Scan for the cell matching the given text and deliver its (X, Y) coordinate at center. 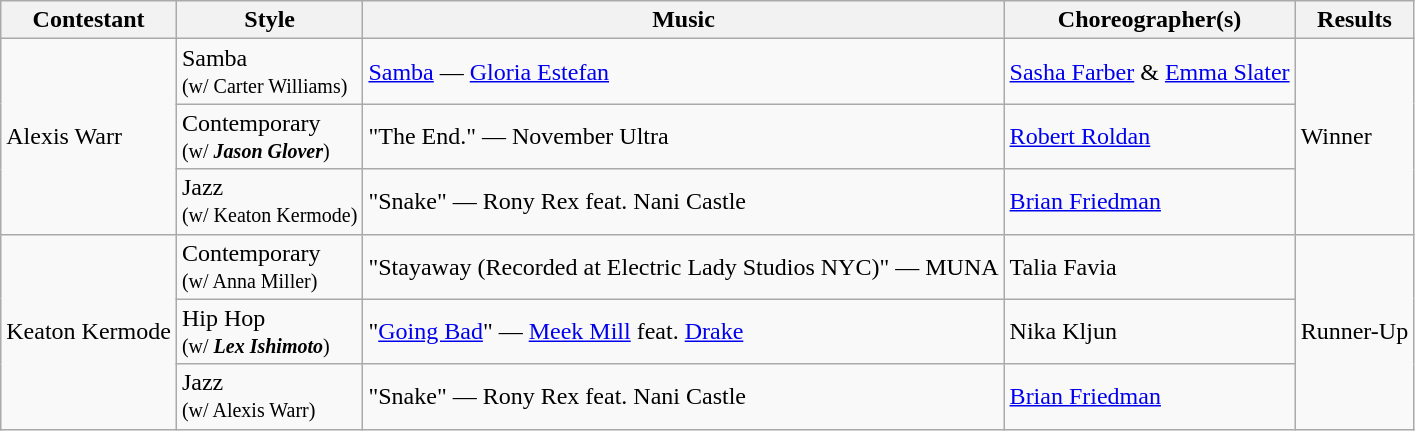
Runner-Up (1354, 332)
Talia Favia (1150, 266)
"Going Bad" — Meek Mill feat. Drake (684, 332)
Samba(w/ Carter Williams) (269, 72)
Contemporary(w/ Jason Glover) (269, 136)
Alexis Warr (89, 136)
Nika Kljun (1150, 332)
Keaton Kermode (89, 332)
Winner (1354, 136)
Contestant (89, 20)
Robert Roldan (1150, 136)
Choreographer(s) (1150, 20)
Music (684, 20)
Samba — Gloria Estefan (684, 72)
Style (269, 20)
Sasha Farber & Emma Slater (1150, 72)
"Stayaway (Recorded at Electric Lady Studios NYC)" — MUNA (684, 266)
Contemporary(w/ Anna Miller) (269, 266)
Jazz(w/ Keaton Kermode) (269, 202)
"The End." — November Ultra (684, 136)
Hip Hop(w/ Lex Ishimoto) (269, 332)
Jazz(w/ Alexis Warr) (269, 396)
Results (1354, 20)
